Return (X, Y) of the center of cell containing provided text 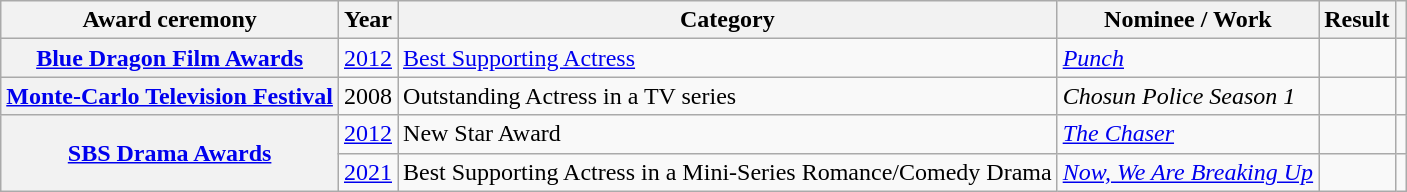
2008 (368, 96)
Category (728, 20)
Blue Dragon Film Awards (170, 58)
Award ceremony (170, 20)
Year (368, 20)
SBS Drama Awards (170, 153)
Best Supporting Actress (728, 58)
2021 (368, 172)
Best Supporting Actress in a Mini-Series Romance/Comedy Drama (728, 172)
Chosun Police Season 1 (1188, 96)
New Star Award (728, 134)
Punch (1188, 58)
Now, We Are Breaking Up (1188, 172)
Result (1357, 20)
Outstanding Actress in a TV series (728, 96)
Nominee / Work (1188, 20)
Monte-Carlo Television Festival (170, 96)
The Chaser (1188, 134)
